Output the (x, y) coordinate of the center of the cell containing the given text.  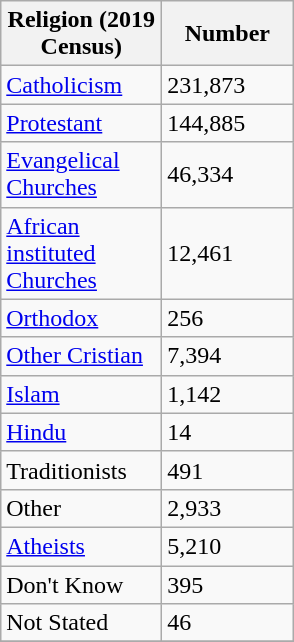
Protestant (82, 123)
46,334 (228, 174)
5,210 (228, 546)
7,394 (228, 356)
Not Stated (82, 623)
144,885 (228, 123)
Religion (2019 Census) (82, 34)
231,873 (228, 85)
12,461 (228, 253)
Atheists (82, 546)
Traditionists (82, 470)
Hindu (82, 432)
Other Cristian (82, 356)
Orthodox (82, 318)
Evangelical Churches (82, 174)
1,142 (228, 394)
14 (228, 432)
2,933 (228, 508)
African instituted Churches (82, 253)
Other (82, 508)
Catholicism (82, 85)
Islam (82, 394)
Don't Know (82, 585)
256 (228, 318)
395 (228, 585)
Number (228, 34)
46 (228, 623)
491 (228, 470)
